Detect which cell encompasses the target text, then output its [x, y] center coordinate. 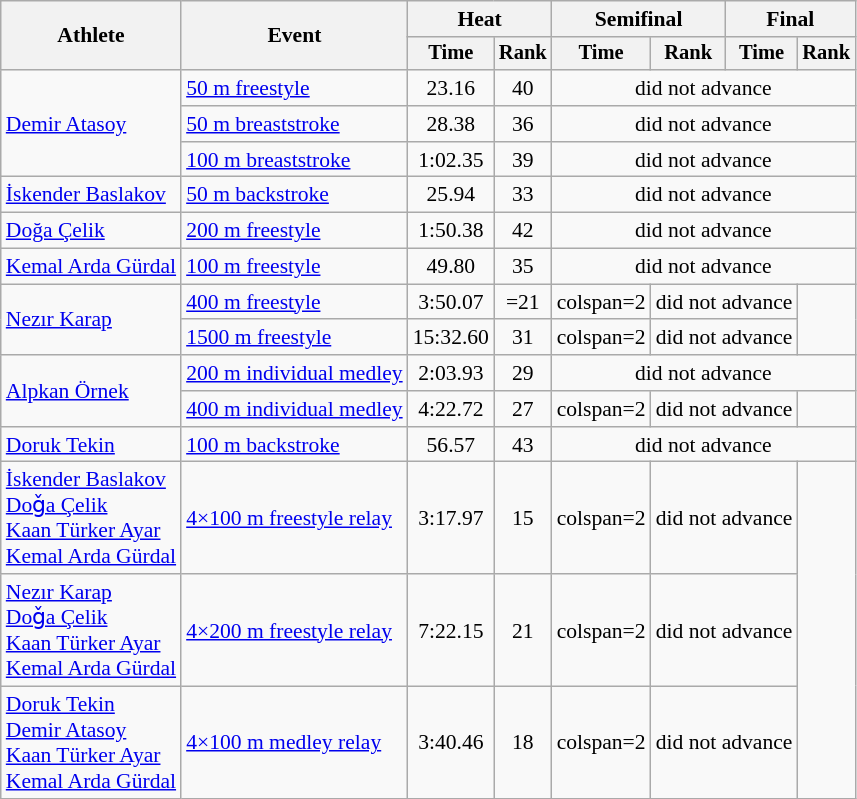
Heat [480, 19]
Doruk Tekin [91, 445]
31 [523, 338]
23.16 [451, 88]
Athlete [91, 36]
40 [523, 88]
Nezır KarapDoǧa ÇelikKaan Türker AyarKemal Arda Gürdal [91, 630]
100 m breaststroke [294, 160]
35 [523, 267]
36 [523, 124]
Kemal Arda Gürdal [91, 267]
43 [523, 445]
28.38 [451, 124]
200 m freestyle [294, 231]
2:03.93 [451, 373]
400 m freestyle [294, 302]
27 [523, 409]
25.94 [451, 195]
4×100 m freestyle relay [294, 518]
100 m backstroke [294, 445]
Final [790, 19]
Demir Atasoy [91, 124]
21 [523, 630]
Alpkan Örnek [91, 390]
4×100 m medley relay [294, 743]
33 [523, 195]
İskender BaslakovDoǧa ÇelikKaan Türker AyarKemal Arda Gürdal [91, 518]
=21 [523, 302]
4×200 m freestyle relay [294, 630]
50 m backstroke [294, 195]
29 [523, 373]
Nezır Karap [91, 320]
100 m freestyle [294, 267]
Doruk TekinDemir AtasoyKaan Türker AyarKemal Arda Gürdal [91, 743]
39 [523, 160]
49.80 [451, 267]
400 m individual medley [294, 409]
42 [523, 231]
3:50.07 [451, 302]
3:17.97 [451, 518]
7:22.15 [451, 630]
15 [523, 518]
3:40.46 [451, 743]
Event [294, 36]
Semifinal [639, 19]
18 [523, 743]
1:02.35 [451, 160]
4:22.72 [451, 409]
1:50.38 [451, 231]
50 m breaststroke [294, 124]
Doğa Çelik [91, 231]
200 m individual medley [294, 373]
İskender Baslakov [91, 195]
56.57 [451, 445]
1500 m freestyle [294, 338]
50 m freestyle [294, 88]
15:32.60 [451, 338]
